Return [x, y] of the center of cell containing provided text 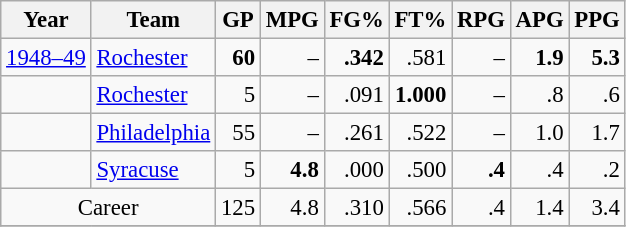
.261 [356, 133]
Philadelphia [153, 133]
RPG [482, 20]
FT% [420, 20]
.500 [420, 170]
.000 [356, 170]
1.000 [420, 95]
Year [46, 20]
55 [238, 133]
Career [108, 208]
.566 [420, 208]
.310 [356, 208]
Team [153, 20]
.6 [597, 95]
1.0 [540, 133]
.522 [420, 133]
.091 [356, 95]
60 [238, 58]
1.4 [540, 208]
1948–49 [46, 58]
1.9 [540, 58]
.8 [540, 95]
.342 [356, 58]
125 [238, 208]
1.7 [597, 133]
FG% [356, 20]
PPG [597, 20]
.2 [597, 170]
MPG [292, 20]
APG [540, 20]
Syracuse [153, 170]
.581 [420, 58]
5.3 [597, 58]
3.4 [597, 208]
GP [238, 20]
